Scan for the cell matching the given text and deliver its (X, Y) coordinate at center. 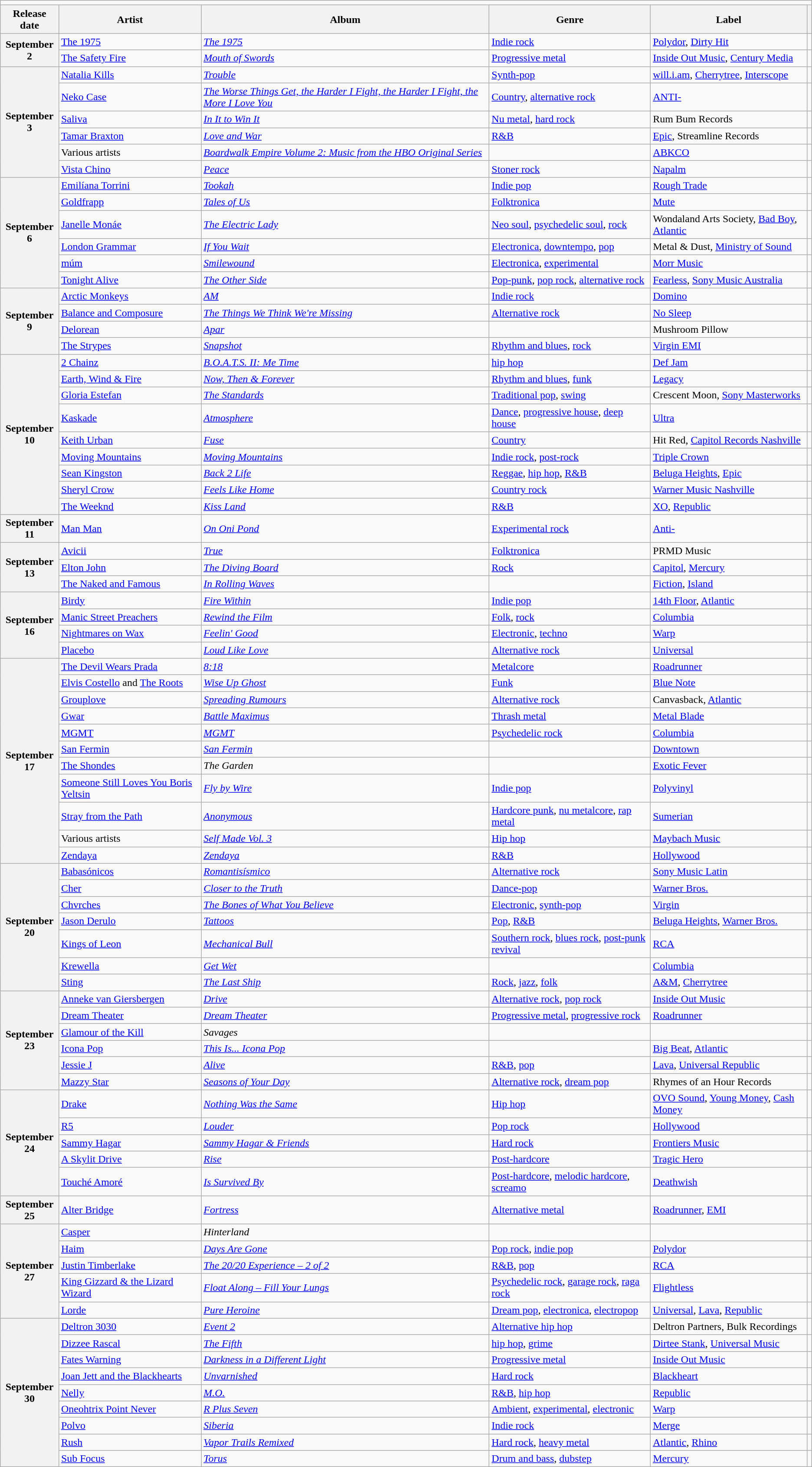
Dance-pop (570, 888)
Rhythm and blues, rock (570, 346)
Polyvinyl (729, 788)
Mechanical Bull (345, 943)
Epic, Streamline Records (729, 136)
Trouble (345, 75)
Snapshot (345, 346)
Warner Bros. (729, 888)
September6 (29, 233)
Fiction, Island (729, 584)
Peace (345, 169)
Universal (729, 650)
Saliva (130, 119)
Beluga Heights, Epic (729, 473)
Ultra (729, 417)
A&M, Cherrytree (729, 982)
Pure Heroine (345, 1310)
Pop rock (570, 1126)
Dance, progressive house, deep house (570, 417)
2 Chainz (130, 362)
Avicii (130, 551)
Thrash metal (570, 716)
Days Are Gone (345, 1249)
Experimental rock (570, 528)
Earth, Wind & Fire (130, 379)
Electronica, downtempo, pop (570, 247)
Fly by Wire (345, 788)
Kings of Leon (130, 943)
Mushroom Pillow (729, 329)
Alive (345, 1065)
Sony Music Latin (729, 872)
Emilíana Torrini (130, 185)
Deltron 3030 (130, 1326)
Boardwalk Empire Volume 2: Music from the HBO Original Series (345, 152)
Virgin (729, 905)
Cher (130, 888)
Vista Chino (130, 169)
Electronic, synth-pop (570, 905)
The Strypes (130, 346)
Maybach Music (729, 839)
Nu metal, hard rock (570, 119)
Rhymes of an Hour Records (729, 1082)
Synth-pop (570, 75)
September10 (29, 434)
Tragic Hero (729, 1159)
R5 (130, 1126)
Fates Warning (130, 1359)
Elton John (130, 568)
Universal, Lava, Republic (729, 1310)
The Things We Think We're Missing (345, 313)
Anti- (729, 528)
September16 (29, 625)
Tonight Alive (130, 280)
In It to Win It (345, 119)
Anneke van Giersbergen (130, 999)
Rhythm and blues, funk (570, 379)
Hit Red, Capitol Records Nashville (729, 440)
This Is... Icona Pop (345, 1048)
Blue Note (729, 683)
Smilewound (345, 263)
Label (729, 19)
14th Floor, Atlantic (729, 601)
Keith Urban (130, 440)
September27 (29, 1271)
True (345, 551)
Fuse (345, 440)
Rough Trade (729, 185)
Napalm (729, 169)
Someone Still Loves You Boris Yeltsin (130, 788)
September25 (29, 1210)
Polydor, Dirty Hit (729, 42)
September11 (29, 528)
Morr Music (729, 263)
The Safety Fire (130, 58)
ANTI- (729, 97)
Louder (345, 1126)
Folk, rock (570, 617)
Release date (29, 19)
Southern rock, blues rock, post-punk revival (570, 943)
The Other Side (345, 280)
Elvis Costello and The Roots (130, 683)
Ambient, experimental, electronic (570, 1409)
Fire Within (345, 601)
Neko Case (130, 97)
Rock, jazz, folk (570, 982)
Funk (570, 683)
Blackheart (729, 1376)
Justin Timberlake (130, 1265)
The Bones of What You Believe (345, 905)
Torus (345, 1459)
R&B, hip hop (570, 1392)
Mouth of Swords (345, 58)
Siberia (345, 1426)
September23 (29, 1040)
R Plus Seven (345, 1409)
PRMD Music (729, 551)
The Diving Board (345, 568)
Tamar Braxton (130, 136)
Alternative rock, dream pop (570, 1082)
The 20/20 Experience – 2 of 2 (345, 1265)
Lorde (130, 1310)
Dizzee Rascal (130, 1343)
Sammy Hagar (130, 1143)
Sammy Hagar & Friends (345, 1143)
Flightless (729, 1288)
King Gizzard & the Lizard Wizard (130, 1288)
Float Along – Fill Your Lungs (345, 1288)
Artist (130, 19)
Loud Like Love (345, 650)
Sting (130, 982)
Dirtee Stank, Universal Music (729, 1343)
Sub Focus (130, 1459)
Kiss Land (345, 506)
Mazzy Star (130, 1082)
XO, Republic (729, 506)
Mercury (729, 1459)
Event 2 (345, 1326)
Janelle Monáe (130, 224)
Triple Crown (729, 456)
Chvrches (130, 905)
Hardcore punk, nu metalcore, rap metal (570, 817)
The Devil Wears Prada (130, 666)
Gwar (130, 716)
Apar (345, 329)
A Skylit Drive (130, 1159)
No Sleep (729, 313)
Alter Bridge (130, 1210)
Atmosphere (345, 417)
Sheryl Crow (130, 489)
The Shondes (130, 765)
Fearless, Sony Music Australia (729, 280)
September2 (29, 50)
Rum Bum Records (729, 119)
Joan Jett and the Blackhearts (130, 1376)
Crescent Moon, Sony Masterworks (729, 395)
Inside Out Music, Century Media (729, 58)
Country, alternative rock (570, 97)
Arctic Monkeys (130, 296)
Gloria Estefan (130, 395)
Pop-punk, pop rock, alternative rock (570, 280)
Capitol, Mercury (729, 568)
múm (130, 263)
Pop, R&B (570, 921)
ABKCO (729, 152)
Grouplove (130, 699)
hip hop, grime (570, 1343)
Psychedelic rock, garage rock, raga rock (570, 1288)
Self Made Vol. 3 (345, 839)
Glamour of the Kill (130, 1032)
Nothing Was the Same (345, 1104)
Psychedelic rock (570, 732)
Back 2 Life (345, 473)
Country rock (570, 489)
Romantisísmico (345, 872)
Exotic Fever (729, 765)
Big Beat, Atlantic (729, 1048)
Pop rock, indie pop (570, 1249)
Man Man (130, 528)
Drive (345, 999)
M.O. (345, 1392)
The Standards (345, 395)
Feels Like Home (345, 489)
Metal Blade (729, 716)
Icona Pop (130, 1048)
Battle Maximus (345, 716)
Casper (130, 1232)
September3 (29, 121)
Progressive metal, progressive rock (570, 1015)
Natalia Kills (130, 75)
The Last Ship (345, 982)
Republic (729, 1392)
Babasónicos (130, 872)
Kaskade (130, 417)
Stray from the Path (130, 817)
Placebo (130, 650)
Album (345, 19)
Post-hardcore (570, 1159)
Canvasback, Atlantic (729, 699)
Darkness in a Different Light (345, 1359)
Tattoos (345, 921)
Haim (130, 1249)
In Rolling Waves (345, 584)
Neo soul, psychedelic soul, rock (570, 224)
Nightmares on Wax (130, 633)
Wondaland Arts Society, Bad Boy, Atlantic (729, 224)
Reggae, hip hop, R&B (570, 473)
Sumerian (729, 817)
Hard rock, heavy metal (570, 1442)
Deltron Partners, Bulk Recordings (729, 1326)
Domino (729, 296)
Sean Kingston (130, 473)
September 17 (29, 761)
Jessie J (130, 1065)
Tookah (345, 185)
will.i.am, Cherrytree, Interscope (729, 75)
September24 (29, 1143)
Merge (729, 1426)
Electronica, experimental (570, 263)
Dream pop, electronica, electropop (570, 1310)
Nelly (130, 1392)
Def Jam (729, 362)
Seasons of Your Day (345, 1082)
Rewind the Film (345, 617)
Indie rock, post-rock (570, 456)
The Electric Lady (345, 224)
Unvarnished (345, 1376)
September9 (29, 321)
Wise Up Ghost (345, 683)
Atlantic, Rhino (729, 1442)
Legacy (729, 379)
B.O.A.T.S. II: Me Time (345, 362)
Traditional pop, swing (570, 395)
Warner Music Nashville (729, 489)
Vapor Trails Remixed (345, 1442)
Goldfrapp (130, 202)
OVO Sound, Young Money, Cash Money (729, 1104)
Fortress (345, 1210)
Mute (729, 202)
The Naked and Famous (130, 584)
Alternative rock, pop rock (570, 999)
Hinterland (345, 1232)
Metalcore (570, 666)
Rush (130, 1442)
If You Wait (345, 247)
Anonymous (345, 817)
Savages (345, 1032)
Rock (570, 568)
The Fifth (345, 1343)
Frontiers Music (729, 1143)
Alternative metal (570, 1210)
On Oni Pond (345, 528)
Balance and Composure (130, 313)
Drum and bass, dubstep (570, 1459)
September13 (29, 568)
Country (570, 440)
Polvo (130, 1426)
The Weeknd (130, 506)
Feelin' Good (345, 633)
hip hop (570, 362)
Love and War (345, 136)
AM (345, 296)
Tales of Us (345, 202)
London Grammar (130, 247)
Downtown (729, 749)
Touché Amoré (130, 1182)
Jason Derulo (130, 921)
September20 (29, 927)
Closer to the Truth (345, 888)
Beluga Heights, Warner Bros. (729, 921)
Drake (130, 1104)
The Garden (345, 765)
Oneohtrix Point Never (130, 1409)
Deathwish (729, 1182)
Post-hardcore, melodic hardcore, screamo (570, 1182)
Electronic, techno (570, 633)
8:18 (345, 666)
Manic Street Preachers (130, 617)
September30 (29, 1393)
Metal & Dust, Ministry of Sound (729, 247)
Birdy (130, 601)
Krewella (130, 966)
Is Survived By (345, 1182)
Rise (345, 1159)
Stoner rock (570, 169)
Roadrunner, EMI (729, 1210)
Alternative hip hop (570, 1326)
Get Wet (345, 966)
Polydor (729, 1249)
Lava, Universal Republic (729, 1065)
Virgin EMI (729, 346)
Delorean (130, 329)
Genre (570, 19)
Spreading Rumours (345, 699)
The Worse Things Get, the Harder I Fight, the Harder I Fight, the More I Love You (345, 97)
Now, Then & Forever (345, 379)
